Return the (x, y) coordinate for the center point of the cell that contains the specified text.  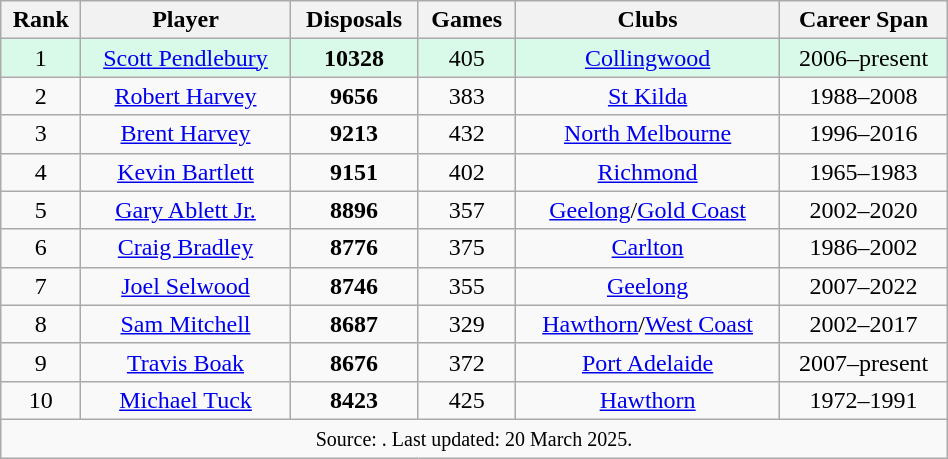
Disposals (354, 20)
8746 (354, 286)
5 (41, 210)
9 (41, 362)
Geelong (647, 286)
Collingwood (647, 58)
425 (466, 400)
10 (41, 400)
405 (466, 58)
1986–2002 (864, 248)
Source: . Last updated: 20 March 2025. (474, 438)
St Kilda (647, 96)
9656 (354, 96)
383 (466, 96)
Hawthorn (647, 400)
2007–2022 (864, 286)
9213 (354, 134)
Clubs (647, 20)
Richmond (647, 172)
Geelong/Gold Coast (647, 210)
357 (466, 210)
372 (466, 362)
8776 (354, 248)
375 (466, 248)
Player (186, 20)
North Melbourne (647, 134)
Travis Boak (186, 362)
2006–present (864, 58)
Gary Ablett Jr. (186, 210)
Sam Mitchell (186, 324)
1996–2016 (864, 134)
1 (41, 58)
1988–2008 (864, 96)
2 (41, 96)
8896 (354, 210)
Craig Bradley (186, 248)
3 (41, 134)
Robert Harvey (186, 96)
Brent Harvey (186, 134)
Carlton (647, 248)
2002–2020 (864, 210)
329 (466, 324)
Scott Pendlebury (186, 58)
Port Adelaide (647, 362)
Rank (41, 20)
4 (41, 172)
2007–present (864, 362)
Kevin Bartlett (186, 172)
Career Span (864, 20)
1965–1983 (864, 172)
8676 (354, 362)
Games (466, 20)
Joel Selwood (186, 286)
7 (41, 286)
432 (466, 134)
Michael Tuck (186, 400)
6 (41, 248)
2002–2017 (864, 324)
10328 (354, 58)
8 (41, 324)
402 (466, 172)
355 (466, 286)
8687 (354, 324)
Hawthorn/West Coast (647, 324)
9151 (354, 172)
8423 (354, 400)
1972–1991 (864, 400)
